Output the (X, Y) coordinate of the center of the cell containing the given text.  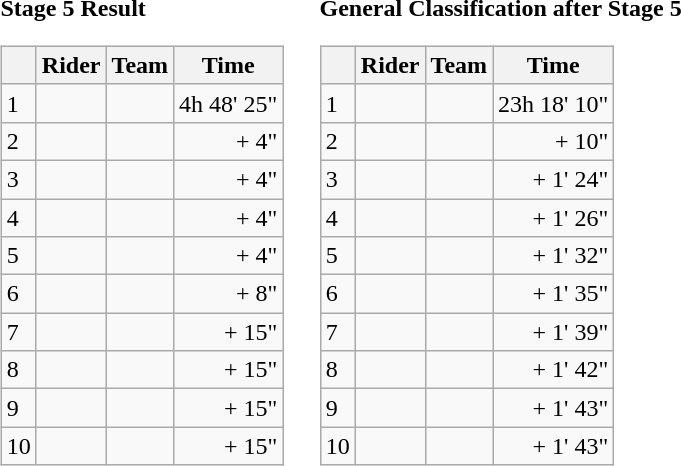
23h 18' 10" (554, 103)
+ 1' 39" (554, 332)
+ 10" (554, 141)
+ 1' 26" (554, 217)
+ 1' 42" (554, 370)
4h 48' 25" (228, 103)
+ 1' 24" (554, 179)
+ 1' 35" (554, 294)
+ 1' 32" (554, 256)
+ 8" (228, 294)
